Return (X, Y) of the center of cell containing provided text 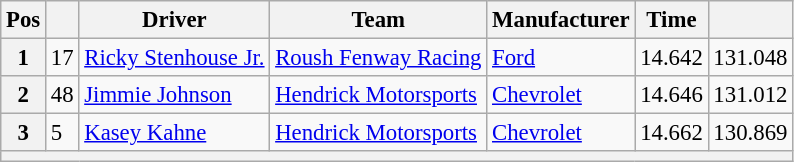
48 (62, 95)
Manufacturer (561, 20)
131.012 (750, 95)
Ford (561, 58)
17 (62, 58)
Jimmie Johnson (174, 95)
130.869 (750, 133)
Driver (174, 20)
Kasey Kahne (174, 133)
Ricky Stenhouse Jr. (174, 58)
1 (24, 58)
14.662 (672, 133)
3 (24, 133)
Team (378, 20)
14.646 (672, 95)
Roush Fenway Racing (378, 58)
Pos (24, 20)
2 (24, 95)
14.642 (672, 58)
5 (62, 133)
131.048 (750, 58)
Time (672, 20)
